Pinpoint the cell where the given text exists, returning its [X, Y] midpoint coordinate. 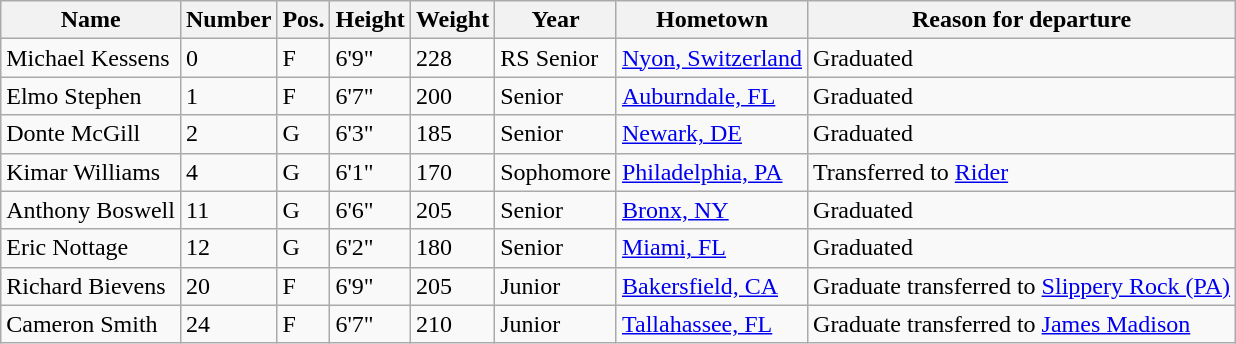
Donte McGill [91, 134]
Philadelphia, PA [712, 172]
12 [228, 248]
6'6" [370, 210]
Michael Kessens [91, 58]
210 [452, 324]
Newark, DE [712, 134]
Graduate transferred to Slippery Rock (PA) [1022, 286]
Transferred to Rider [1022, 172]
Hometown [712, 20]
Tallahassee, FL [712, 324]
Number [228, 20]
6'3" [370, 134]
185 [452, 134]
2 [228, 134]
Height [370, 20]
228 [452, 58]
Richard Bievens [91, 286]
RS Senior [556, 58]
Sophomore [556, 172]
180 [452, 248]
200 [452, 96]
Name [91, 20]
Auburndale, FL [712, 96]
Pos. [304, 20]
4 [228, 172]
20 [228, 286]
Kimar Williams [91, 172]
Weight [452, 20]
Cameron Smith [91, 324]
170 [452, 172]
Anthony Boswell [91, 210]
Reason for departure [1022, 20]
Elmo Stephen [91, 96]
Bronx, NY [712, 210]
Nyon, Switzerland [712, 58]
Bakersfield, CA [712, 286]
11 [228, 210]
Graduate transferred to James Madison [1022, 324]
0 [228, 58]
Year [556, 20]
Eric Nottage [91, 248]
1 [228, 96]
6'1" [370, 172]
24 [228, 324]
6'2" [370, 248]
Miami, FL [712, 248]
